Scan for the cell matching the given text and deliver its [X, Y] coordinate at center. 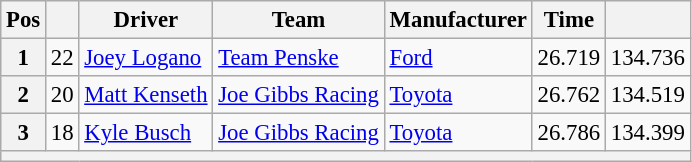
Matt Kenseth [146, 95]
Driver [146, 20]
Kyle Busch [146, 133]
2 [24, 95]
26.762 [568, 95]
134.519 [648, 95]
1 [24, 58]
134.399 [648, 133]
Team [298, 20]
Ford [458, 58]
26.786 [568, 133]
Pos [24, 20]
Team Penske [298, 58]
18 [62, 133]
3 [24, 133]
22 [62, 58]
134.736 [648, 58]
Joey Logano [146, 58]
26.719 [568, 58]
Manufacturer [458, 20]
Time [568, 20]
20 [62, 95]
